Extract the [x, y] coordinate from the center of the cell holding the provided text.  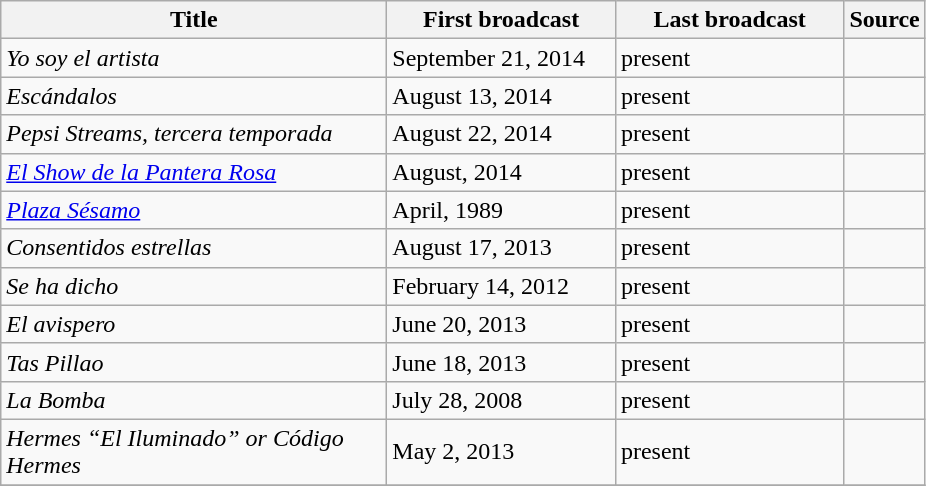
Last broadcast [730, 20]
April, 1989 [502, 210]
Tas Pillao [194, 362]
Plaza Sésamo [194, 210]
La Bomba [194, 400]
First broadcast [502, 20]
June 20, 2013 [502, 324]
El avispero [194, 324]
August 13, 2014 [502, 96]
August 22, 2014 [502, 134]
Escándalos [194, 96]
June 18, 2013 [502, 362]
August 17, 2013 [502, 248]
Se ha dicho [194, 286]
El Show de la Pantera Rosa [194, 172]
Hermes “El Iluminado” or Código Hermes [194, 452]
Pepsi Streams, tercera temporada [194, 134]
Source [884, 20]
Title [194, 20]
Consentidos estrellas [194, 248]
July 28, 2008 [502, 400]
August, 2014 [502, 172]
September 21, 2014 [502, 58]
February 14, 2012 [502, 286]
Yo soy el artista [194, 58]
May 2, 2013 [502, 452]
